Identify which cell holds the provided text, then report its (X, Y) central coordinate. 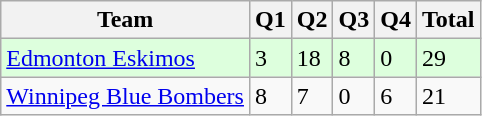
Q2 (312, 20)
6 (396, 96)
Total (448, 20)
18 (312, 58)
21 (448, 96)
Q4 (396, 20)
Team (126, 20)
Q1 (270, 20)
3 (270, 58)
Edmonton Eskimos (126, 58)
7 (312, 96)
29 (448, 58)
Winnipeg Blue Bombers (126, 96)
Q3 (354, 20)
